Find where the given text appears and provide that cell's center as [x, y] coordinate. 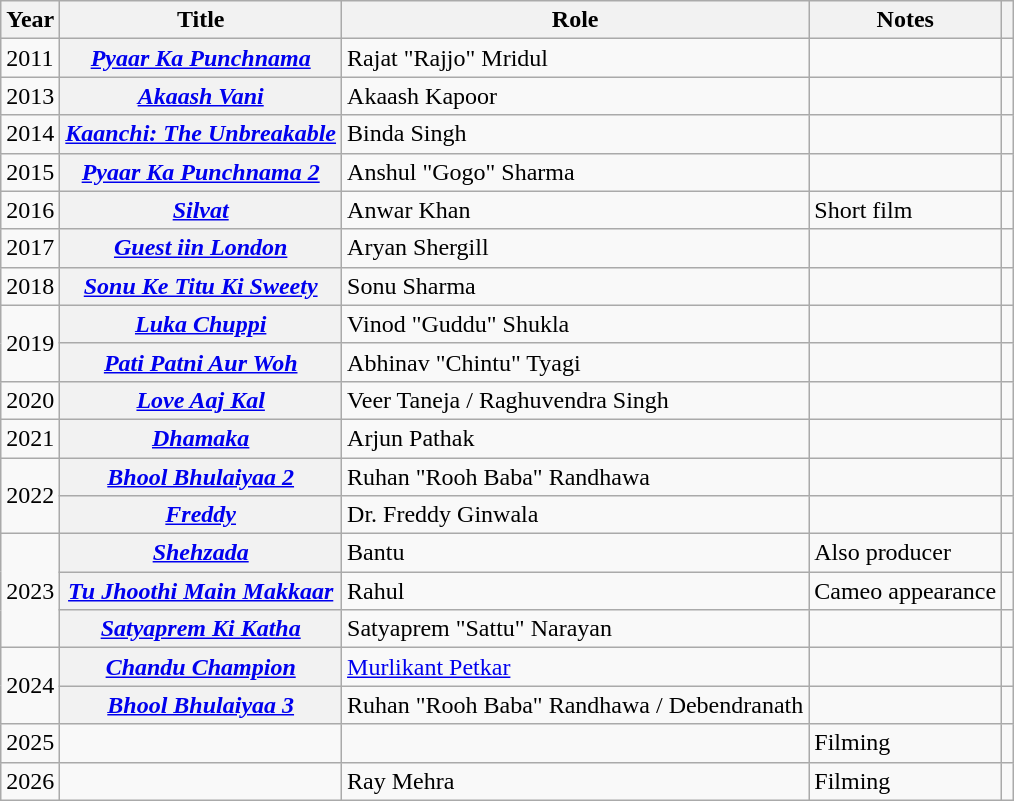
Love Aaj Kal [201, 400]
Pyaar Ka Punchnama [201, 58]
Luka Chuppi [201, 324]
Akaash Vani [201, 96]
Ruhan "Rooh Baba" Randhawa [576, 477]
Tu Jhoothi Main Makkaar [201, 591]
Abhinav "Chintu" Tyagi [576, 362]
2025 [30, 743]
2022 [30, 496]
Vinod "Guddu" Shukla [576, 324]
Bhool Bhulaiyaa 3 [201, 705]
Rajat "Rajjo" Mridul [576, 58]
Role [576, 20]
Dhamaka [201, 438]
2026 [30, 781]
2018 [30, 286]
Arjun Pathak [576, 438]
Year [30, 20]
Akaash Kapoor [576, 96]
2019 [30, 343]
Pyaar Ka Punchnama 2 [201, 172]
Freddy [201, 515]
Title [201, 20]
Ruhan "Rooh Baba" Randhawa / Debendranath [576, 705]
Shehzada [201, 553]
Binda Singh [576, 134]
2021 [30, 438]
2024 [30, 686]
Anshul "Gogo" Sharma [576, 172]
2023 [30, 591]
Guest iin London [201, 248]
Sonu Ke Titu Ki Sweety [201, 286]
2016 [30, 210]
2014 [30, 134]
Aryan Shergill [576, 248]
Chandu Champion [201, 667]
Sonu Sharma [576, 286]
Bantu [576, 553]
Bhool Bhulaiyaa 2 [201, 477]
Cameo appearance [906, 591]
Rahul [576, 591]
Short film [906, 210]
Silvat [201, 210]
2013 [30, 96]
2011 [30, 58]
Ray Mehra [576, 781]
2015 [30, 172]
Kaanchi: The Unbreakable [201, 134]
Satyaprem Ki Katha [201, 629]
Pati Patni Aur Woh [201, 362]
Also producer [906, 553]
Notes [906, 20]
Anwar Khan [576, 210]
2017 [30, 248]
2020 [30, 400]
Dr. Freddy Ginwala [576, 515]
Satyaprem "Sattu" Narayan [576, 629]
Veer Taneja / Raghuvendra Singh [576, 400]
Murlikant Petkar [576, 667]
